Pinpoint the cell where the given text exists, returning its [x, y] midpoint coordinate. 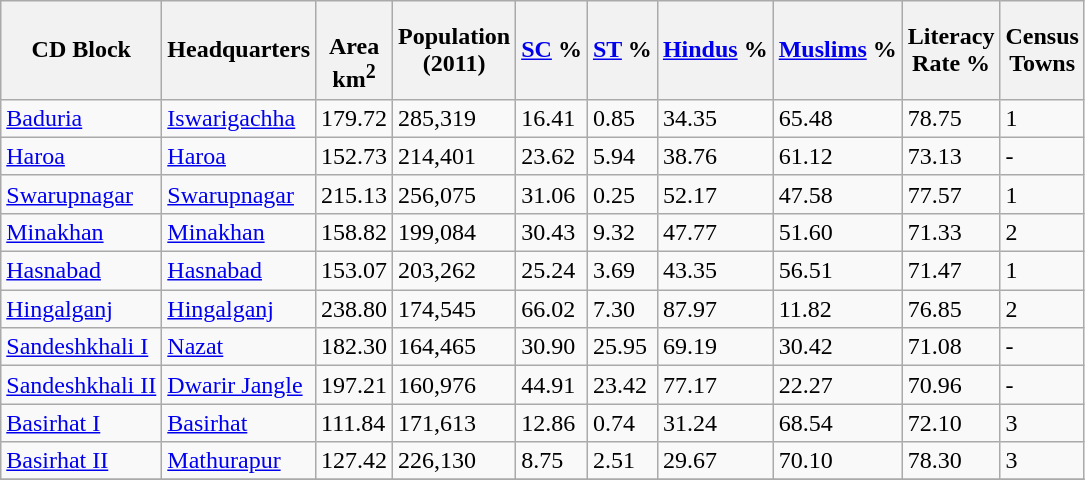
152.73 [354, 156]
214,401 [454, 156]
7.30 [622, 309]
215.13 [354, 194]
71.08 [951, 347]
12.86 [552, 423]
Basirhat II [82, 461]
199,084 [454, 232]
Iswarigachha [239, 118]
77.17 [715, 385]
160,976 [454, 385]
Hindus % [715, 50]
70.96 [951, 385]
51.60 [838, 232]
23.42 [622, 385]
78.30 [951, 461]
8.75 [552, 461]
66.02 [552, 309]
71.33 [951, 232]
Dwarir Jangle [239, 385]
47.58 [838, 194]
Sandeshkhali I [82, 347]
65.48 [838, 118]
68.54 [838, 423]
43.35 [715, 271]
Literacy Rate % [951, 50]
164,465 [454, 347]
23.62 [552, 156]
2.51 [622, 461]
0.85 [622, 118]
CensusTowns [1042, 50]
Basirhat I [82, 423]
174,545 [454, 309]
77.57 [951, 194]
179.72 [354, 118]
226,130 [454, 461]
Muslims % [838, 50]
Basirhat [239, 423]
111.84 [354, 423]
87.97 [715, 309]
73.13 [951, 156]
Baduria [82, 118]
SC % [552, 50]
171,613 [454, 423]
78.75 [951, 118]
256,075 [454, 194]
31.06 [552, 194]
0.74 [622, 423]
71.47 [951, 271]
285,319 [454, 118]
203,262 [454, 271]
Population(2011) [454, 50]
Mathurapur [239, 461]
38.76 [715, 156]
16.41 [552, 118]
70.10 [838, 461]
158.82 [354, 232]
197.21 [354, 385]
9.32 [622, 232]
44.91 [552, 385]
11.82 [838, 309]
30.43 [552, 232]
25.24 [552, 271]
76.85 [951, 309]
0.25 [622, 194]
3.69 [622, 271]
182.30 [354, 347]
69.19 [715, 347]
61.12 [838, 156]
52.17 [715, 194]
Areakm2 [354, 50]
CD Block [82, 50]
47.77 [715, 232]
Headquarters [239, 50]
30.90 [552, 347]
Sandeshkhali II [82, 385]
31.24 [715, 423]
30.42 [838, 347]
29.67 [715, 461]
34.35 [715, 118]
238.80 [354, 309]
22.27 [838, 385]
Nazat [239, 347]
ST % [622, 50]
72.10 [951, 423]
56.51 [838, 271]
5.94 [622, 156]
127.42 [354, 461]
153.07 [354, 271]
25.95 [622, 347]
